Return (X, Y) of the center of cell containing provided text 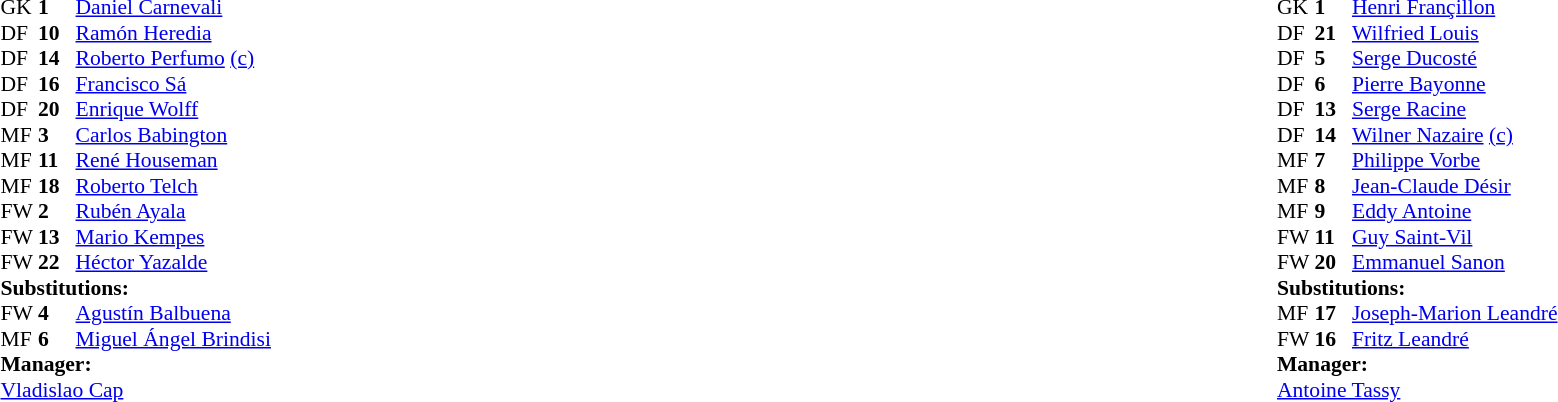
4 (57, 313)
René Houseman (174, 161)
18 (57, 186)
8 (1333, 186)
21 (1333, 33)
Rubén Ayala (174, 211)
10 (57, 33)
2 (57, 211)
Wilfried Louis (1455, 33)
Mario Kempes (174, 237)
Jean-Claude Désir (1455, 186)
3 (57, 135)
Joseph-Marion Leandré (1455, 313)
Guy Saint-Vil (1455, 237)
Pierre Bayonne (1455, 84)
Emmanuel Sanon (1455, 263)
Roberto Telch (174, 186)
7 (1333, 161)
Serge Ducosté (1455, 59)
22 (57, 263)
Roberto Perfumo (c) (174, 59)
Ramón Heredia (174, 33)
Enrique Wolff (174, 109)
17 (1333, 313)
9 (1333, 211)
Fritz Leandré (1455, 339)
5 (1333, 59)
Agustín Balbuena (174, 313)
Miguel Ángel Brindisi (174, 339)
Philippe Vorbe (1455, 161)
Eddy Antoine (1455, 211)
Serge Racine (1455, 109)
Francisco Sá (174, 84)
Wilner Nazaire (c) (1455, 135)
Carlos Babington (174, 135)
Héctor Yazalde (174, 263)
